Scan for the cell matching the given text and deliver its (x, y) coordinate at center. 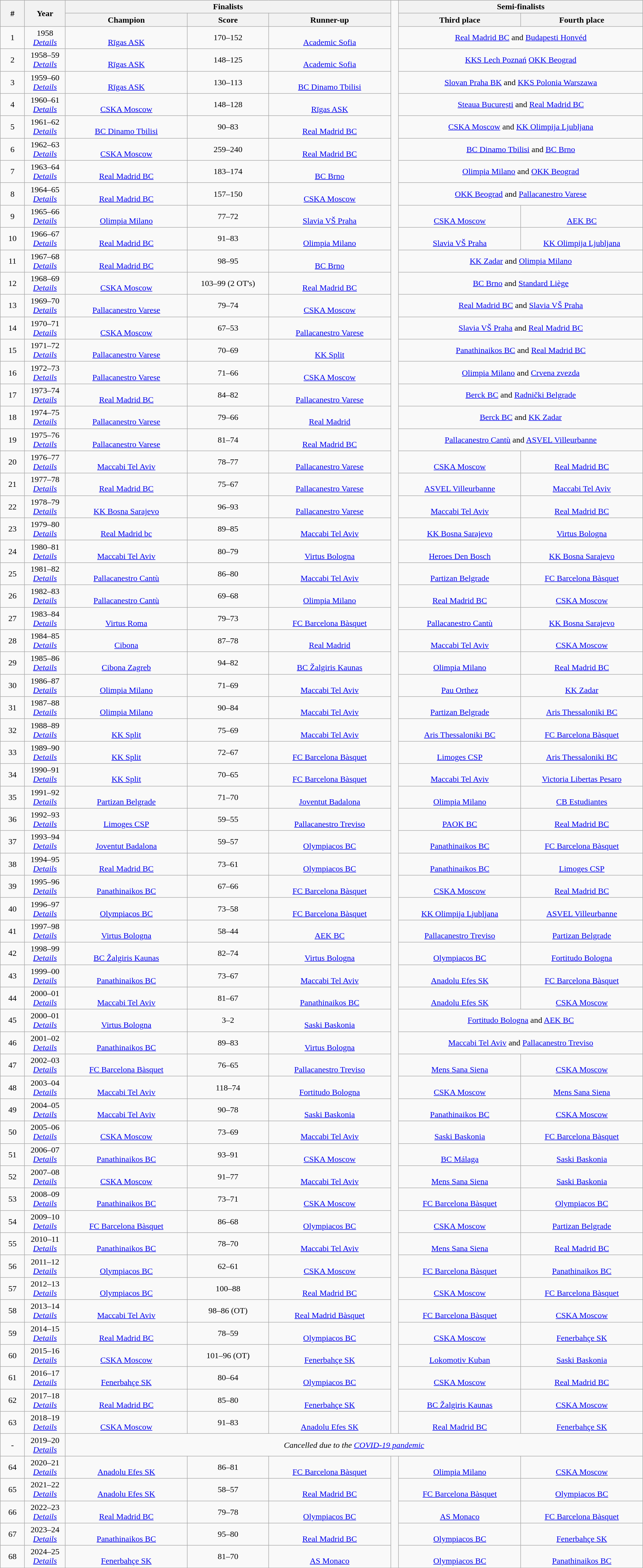
55 (12, 1244)
40 (12, 908)
2020–21Details (45, 1467)
Steaua București and Real Madrid BC (521, 104)
95–80 (228, 1534)
2006–07Details (45, 1154)
1977–78Details (45, 484)
48 (12, 1088)
52 (12, 1177)
85–80 (228, 1400)
1965–66Details (45, 216)
65 (12, 1489)
Olimpia Milano and OKK Beograd (521, 172)
54 (12, 1222)
KK Zadar (582, 685)
31 (12, 708)
15 (12, 350)
130–113 (228, 82)
1 (12, 38)
2015–16Details (45, 1355)
86–81 (228, 1467)
2002–03Details (45, 1065)
1961–62Details (45, 127)
38 (12, 864)
1976–77Details (45, 462)
81–70 (228, 1557)
89–85 (228, 529)
67–53 (228, 328)
BC Málaga (460, 1154)
79–66 (228, 417)
56 (12, 1266)
1994–95Details (45, 864)
Virtus Roma (126, 618)
1986–87Details (45, 685)
2007–08Details (45, 1177)
Real Madrid bc (126, 529)
75–69 (228, 730)
24 (12, 551)
39 (12, 886)
Slavia VŠ Praha and Real Madrid BC (521, 328)
44 (12, 998)
1987–88Details (45, 708)
73–69 (228, 1132)
71–70 (228, 797)
Pau Orthez (460, 685)
68 (12, 1557)
2010–11Details (45, 1244)
21 (12, 484)
1971–72Details (45, 350)
Maccabi Tel Aviv and Pallacanestro Treviso (521, 1043)
BC Dinamo Tbilisi and BC Brno (521, 149)
1960–61Details (45, 104)
61 (12, 1378)
59–57 (228, 842)
2019–20Details (45, 1445)
5 (12, 127)
2024–25Details (45, 1557)
1982–83Details (45, 596)
33 (12, 753)
73–61 (228, 864)
1985–86Details (45, 663)
7 (12, 172)
98–95 (228, 261)
Score (228, 20)
1995–96Details (45, 886)
30 (12, 685)
47 (12, 1065)
Fortitudo Bologna and AEK BC (521, 1020)
27 (12, 618)
1980–81Details (45, 551)
26 (12, 596)
71–69 (228, 685)
87–78 (228, 641)
Real Madrid BC and Slavia VŠ Praha (521, 306)
3 (12, 82)
20 (12, 462)
148–128 (228, 104)
53 (12, 1199)
50 (12, 1132)
86–80 (228, 573)
42 (12, 953)
100–88 (228, 1288)
Victoria Libertas Pesaro (582, 775)
81–74 (228, 439)
41 (12, 931)
1959–60Details (45, 82)
96–93 (228, 507)
CB Estudiantes (582, 797)
BC Brno and Standard Liège (521, 284)
94–82 (228, 663)
148–125 (228, 60)
79–74 (228, 306)
1996–97Details (45, 908)
59 (12, 1333)
2023–24Details (45, 1534)
1958Details (45, 38)
Semi-finalists (521, 7)
1988–89Details (45, 730)
63 (12, 1423)
Berck BC and KK Zadar (521, 417)
KKS Lech Poznań OKK Beograd (521, 60)
49 (12, 1110)
Slovan Praha BK and KKS Polonia Warszawa (521, 82)
78–59 (228, 1333)
2008–09Details (45, 1199)
Panathinaikos BC and Real Madrid BC (521, 350)
32 (12, 730)
1974–75Details (45, 417)
67–66 (228, 886)
103–99 (2 OT's) (228, 284)
4 (12, 104)
2017–18Details (45, 1400)
75–67 (228, 484)
PAOK BC (460, 819)
2004–05Details (45, 1110)
1981–82Details (45, 573)
62–61 (228, 1266)
1963–64Details (45, 172)
78–70 (228, 1244)
OKK Beograd and Pallacanestro Varese (521, 194)
2001–02Details (45, 1043)
1968–69Details (45, 284)
58 (12, 1311)
2003–04Details (45, 1088)
34 (12, 775)
170–152 (228, 38)
45 (12, 1020)
Fourth place (582, 20)
Cibona Zagreb (126, 663)
Year (45, 13)
77–72 (228, 216)
Finalists (228, 7)
KK Zadar and Olimpia Milano (521, 261)
10 (12, 238)
22 (12, 507)
Runner-up (330, 20)
8 (12, 194)
2016–17Details (45, 1378)
81–67 (228, 998)
2005–06Details (45, 1132)
86–68 (228, 1222)
73–58 (228, 908)
2009–10Details (45, 1222)
2022–23Details (45, 1512)
1992–93Details (45, 819)
1999–00Details (45, 976)
23 (12, 529)
Berck BC and Radnički Belgrade (521, 395)
2014–15Details (45, 1333)
57 (12, 1288)
90–84 (228, 708)
1983–84Details (45, 618)
79–73 (228, 618)
43 (12, 976)
Heroes Den Bosch (460, 551)
90–78 (228, 1110)
84–82 (228, 395)
59–55 (228, 819)
Olimpia Milano and Crvena zvezda (521, 373)
73–71 (228, 1199)
1979–80Details (45, 529)
Cancelled due to the COVID-19 pandemic (354, 1445)
1989–90Details (45, 753)
1993–94Details (45, 842)
91–77 (228, 1177)
- (12, 1445)
58–44 (228, 931)
25 (12, 573)
12 (12, 284)
37 (12, 842)
18 (12, 417)
58–57 (228, 1489)
1998–99Details (45, 953)
73–67 (228, 976)
79–78 (228, 1512)
9 (12, 216)
2 (12, 60)
Champion (126, 20)
1966–67Details (45, 238)
70–69 (228, 350)
93–91 (228, 1154)
16 (12, 373)
2012–13Details (45, 1288)
35 (12, 797)
51 (12, 1154)
1975–76Details (45, 439)
1970–71Details (45, 328)
3–2 (228, 1020)
19 (12, 439)
1967–68Details (45, 261)
1991–92Details (45, 797)
78–77 (228, 462)
118–74 (228, 1088)
82–74 (228, 953)
67 (12, 1534)
2021–22Details (45, 1489)
183–174 (228, 172)
36 (12, 819)
89–83 (228, 1043)
62 (12, 1400)
2013–14Details (45, 1311)
# (12, 13)
69–68 (228, 596)
6 (12, 149)
70–65 (228, 775)
28 (12, 641)
157–150 (228, 194)
Cibona (126, 641)
Real Madrid BC and Budapesti Honvéd (521, 38)
1978–79Details (45, 507)
29 (12, 663)
14 (12, 328)
66 (12, 1512)
76–65 (228, 1065)
80–79 (228, 551)
CSKA Moscow and KK Olimpija Ljubljana (521, 127)
2011–12Details (45, 1266)
1973–74Details (45, 395)
46 (12, 1043)
2018–19Details (45, 1423)
1984–85Details (45, 641)
90–83 (228, 127)
259–240 (228, 149)
13 (12, 306)
101–96 (OT) (228, 1355)
Pallacanestro Cantù and ASVEL Villeurbanne (521, 439)
60 (12, 1355)
98–86 (OT) (228, 1311)
72–67 (228, 753)
1972–73Details (45, 373)
80–64 (228, 1378)
11 (12, 261)
17 (12, 395)
64 (12, 1467)
1990–91Details (45, 775)
1997–98Details (45, 931)
1964–65Details (45, 194)
1962–63Details (45, 149)
Lokomotiv Kuban (460, 1355)
Real Madrid Bàsquet (330, 1311)
1969–70Details (45, 306)
71–66 (228, 373)
1958–59Details (45, 60)
Third place (460, 20)
